Identify which cell holds the provided text, then report its (X, Y) central coordinate. 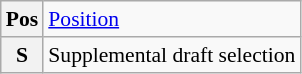
S (22, 55)
Supplemental draft selection (172, 55)
Position (172, 19)
Pos (22, 19)
